Search for the cell housing the specified text and yield its [X, Y] center coordinate. 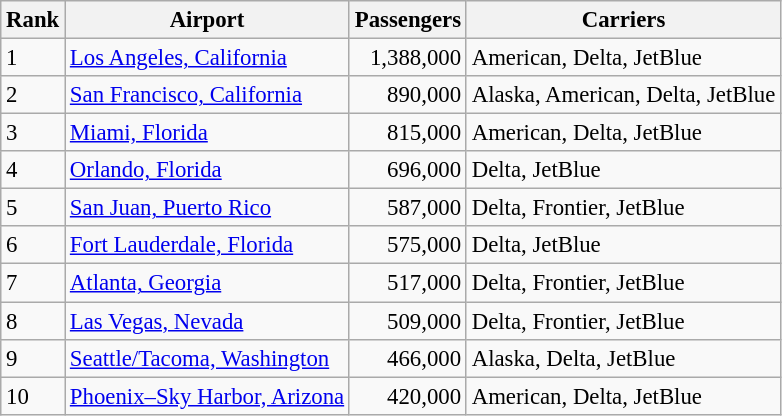
587,000 [408, 208]
Miami, Florida [208, 133]
Fort Lauderdale, Florida [208, 245]
Seattle/Tacoma, Washington [208, 358]
575,000 [408, 245]
Airport [208, 20]
10 [33, 396]
Alaska, American, Delta, JetBlue [623, 95]
509,000 [408, 321]
8 [33, 321]
3 [33, 133]
517,000 [408, 283]
420,000 [408, 396]
San Juan, Puerto Rico [208, 208]
1 [33, 58]
Rank [33, 20]
4 [33, 170]
815,000 [408, 133]
Passengers [408, 20]
1,388,000 [408, 58]
Orlando, Florida [208, 170]
Phoenix–Sky Harbor, Arizona [208, 396]
San Francisco, California [208, 95]
2 [33, 95]
Carriers [623, 20]
9 [33, 358]
Los Angeles, California [208, 58]
Atlanta, Georgia [208, 283]
6 [33, 245]
466,000 [408, 358]
890,000 [408, 95]
696,000 [408, 170]
Las Vegas, Nevada [208, 321]
5 [33, 208]
7 [33, 283]
Alaska, Delta, JetBlue [623, 358]
